Provide the (x, y) coordinate of the cell's center where the given text is located.  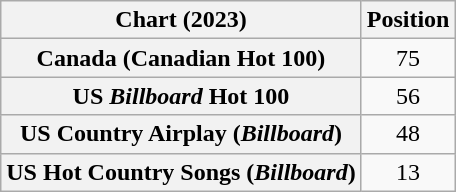
75 (408, 58)
Canada (Canadian Hot 100) (181, 58)
48 (408, 134)
US Billboard Hot 100 (181, 96)
56 (408, 96)
Position (408, 20)
US Hot Country Songs (Billboard) (181, 172)
US Country Airplay (Billboard) (181, 134)
Chart (2023) (181, 20)
13 (408, 172)
